Search for the cell housing the specified text and yield its [X, Y] center coordinate. 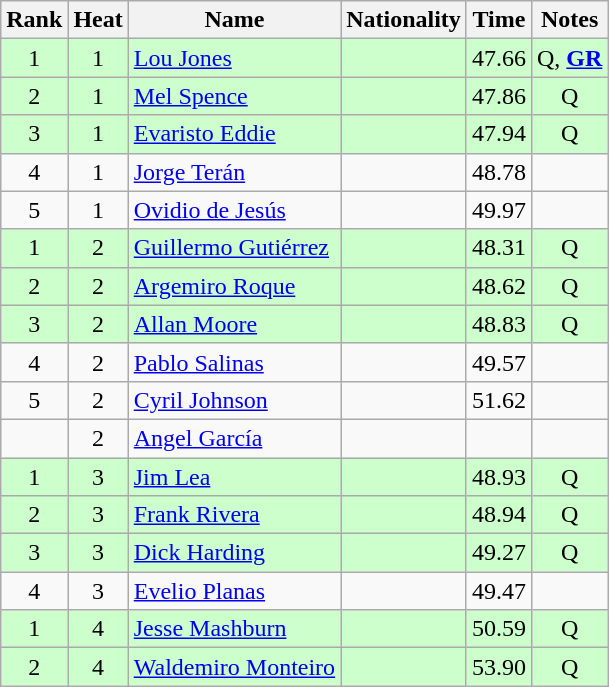
Guillermo Gutiérrez [234, 248]
Notes [569, 20]
Frank Rivera [234, 515]
Time [498, 20]
Dick Harding [234, 553]
48.83 [498, 324]
49.57 [498, 362]
Waldemiro Monteiro [234, 667]
Ovidio de Jesús [234, 210]
Jesse Mashburn [234, 629]
Cyril Johnson [234, 400]
48.62 [498, 286]
53.90 [498, 667]
Pablo Salinas [234, 362]
50.59 [498, 629]
49.47 [498, 591]
51.62 [498, 400]
Angel García [234, 438]
Q, GR [569, 58]
Allan Moore [234, 324]
47.66 [498, 58]
Evelio Planas [234, 591]
48.94 [498, 515]
48.93 [498, 477]
Evaristo Eddie [234, 134]
Rank [34, 20]
47.94 [498, 134]
49.97 [498, 210]
Lou Jones [234, 58]
Name [234, 20]
Heat [98, 20]
Mel Spence [234, 96]
47.86 [498, 96]
Jorge Terán [234, 172]
48.31 [498, 248]
Jim Lea [234, 477]
Nationality [404, 20]
48.78 [498, 172]
Argemiro Roque [234, 286]
49.27 [498, 553]
